From the cell containing the given text, extract its center point as [x, y] coordinate. 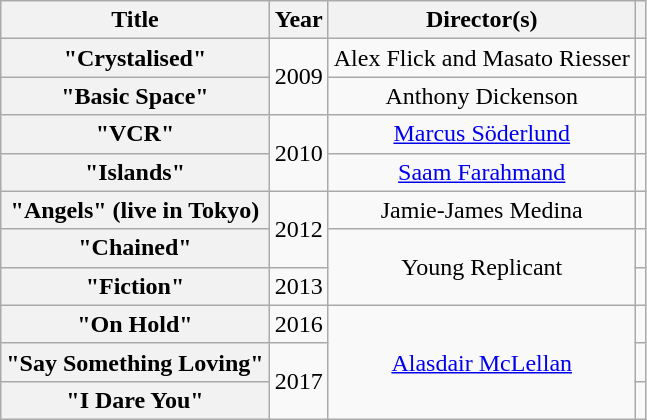
Title [135, 20]
Marcus Söderlund [482, 134]
2010 [298, 153]
Director(s) [482, 20]
Anthony Dickenson [482, 96]
"Basic Space" [135, 96]
"I Dare You" [135, 400]
"Angels" (live in Tokyo) [135, 210]
"Say Something Loving" [135, 362]
"Islands" [135, 172]
Alex Flick and Masato Riesser [482, 58]
2012 [298, 229]
"VCR" [135, 134]
Jamie-James Medina [482, 210]
2013 [298, 286]
"Chained" [135, 248]
2009 [298, 77]
2017 [298, 381]
2016 [298, 324]
Year [298, 20]
Alasdair McLellan [482, 362]
"Fiction" [135, 286]
"On Hold" [135, 324]
Saam Farahmand [482, 172]
"Crystalised" [135, 58]
Young Replicant [482, 267]
